Determine the (X, Y) coordinate at the center of the cell enclosing the given text.  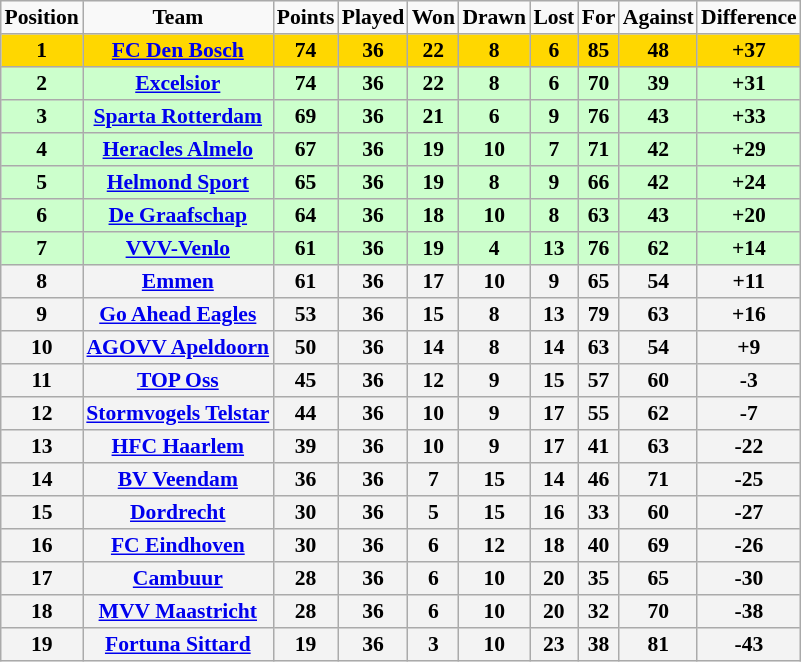
+20 (748, 216)
50 (306, 348)
TOP Oss (178, 380)
85 (598, 50)
53 (306, 314)
-26 (748, 546)
-38 (748, 612)
Played (373, 18)
79 (598, 314)
+14 (748, 248)
FC Den Bosch (178, 50)
Sparta Rotterdam (178, 116)
AGOVV Apeldoorn (178, 348)
40 (598, 546)
+29 (748, 150)
Helmond Sport (178, 182)
+31 (748, 84)
Heracles Almelo (178, 150)
Dordrecht (178, 512)
32 (598, 612)
48 (658, 50)
64 (306, 216)
Fortuna Sittard (178, 644)
57 (598, 380)
+33 (748, 116)
-3 (748, 380)
Team (178, 18)
Emmen (178, 282)
+16 (748, 314)
VVV-Venlo (178, 248)
Lost (554, 18)
38 (598, 644)
+37 (748, 50)
55 (598, 414)
11 (42, 380)
Points (306, 18)
De Graafschap (178, 216)
41 (598, 446)
-25 (748, 480)
FC Eindhoven (178, 546)
BV Veendam (178, 480)
2 (42, 84)
+9 (748, 348)
81 (658, 644)
35 (598, 578)
-43 (748, 644)
Go Ahead Eagles (178, 314)
44 (306, 414)
HFC Haarlem (178, 446)
Cambuur (178, 578)
Against (658, 18)
MVV Maastricht (178, 612)
21 (434, 116)
66 (598, 182)
Won (434, 18)
Drawn (494, 18)
Position (42, 18)
Difference (748, 18)
-30 (748, 578)
-22 (748, 446)
-27 (748, 512)
33 (598, 512)
23 (554, 644)
Excelsior (178, 84)
45 (306, 380)
67 (306, 150)
Stormvogels Telstar (178, 414)
+24 (748, 182)
-7 (748, 414)
For (598, 18)
46 (598, 480)
1 (42, 50)
+11 (748, 282)
